For the text-containing cell, return its midpoint in (x, y) coordinate format. 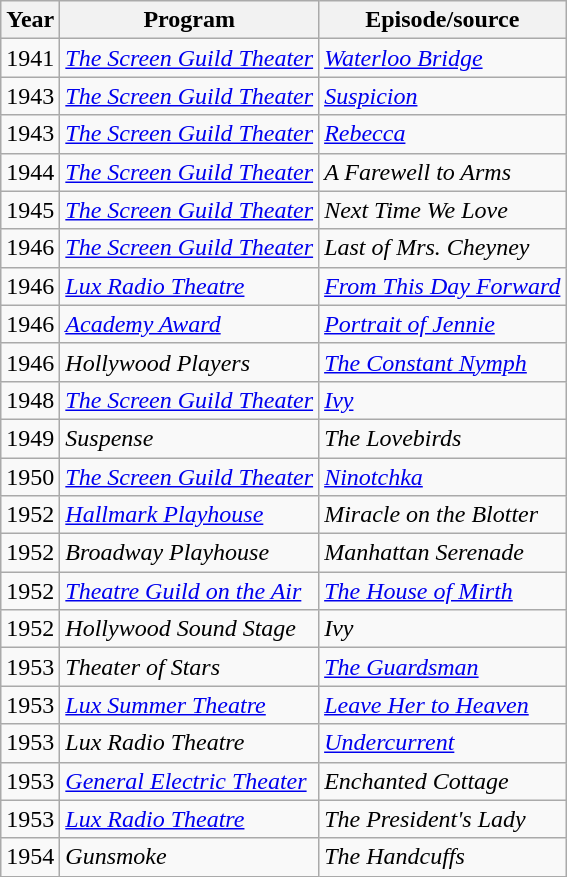
1954 (30, 857)
Enchanted Cottage (442, 781)
Theater of Stars (190, 667)
Portrait of Jennie (442, 324)
1950 (30, 477)
The Constant Nymph (442, 362)
Theatre Guild on the Air (190, 591)
Last of Mrs. Cheyney (442, 248)
The President's Lady (442, 819)
Next Time We Love (442, 210)
1945 (30, 210)
Waterloo Bridge (442, 58)
Year (30, 20)
The House of Mirth (442, 591)
Episode/source (442, 20)
Hallmark Playhouse (190, 515)
Academy Award (190, 324)
1944 (30, 172)
Program (190, 20)
Undercurrent (442, 743)
Gunsmoke (190, 857)
1941 (30, 58)
1949 (30, 438)
Suspense (190, 438)
Hollywood Players (190, 362)
Hollywood Sound Stage (190, 629)
The Guardsman (442, 667)
From This Day Forward (442, 286)
A Farewell to Arms (442, 172)
1948 (30, 400)
General Electric Theater (190, 781)
Rebecca (442, 134)
Miracle on the Blotter (442, 515)
The Handcuffs (442, 857)
Lux Summer Theatre (190, 705)
Leave Her to Heaven (442, 705)
Manhattan Serenade (442, 553)
Suspicion (442, 96)
Broadway Playhouse (190, 553)
The Lovebirds (442, 438)
Ninotchka (442, 477)
